Find where the given text appears and provide that cell's center as (x, y) coordinate. 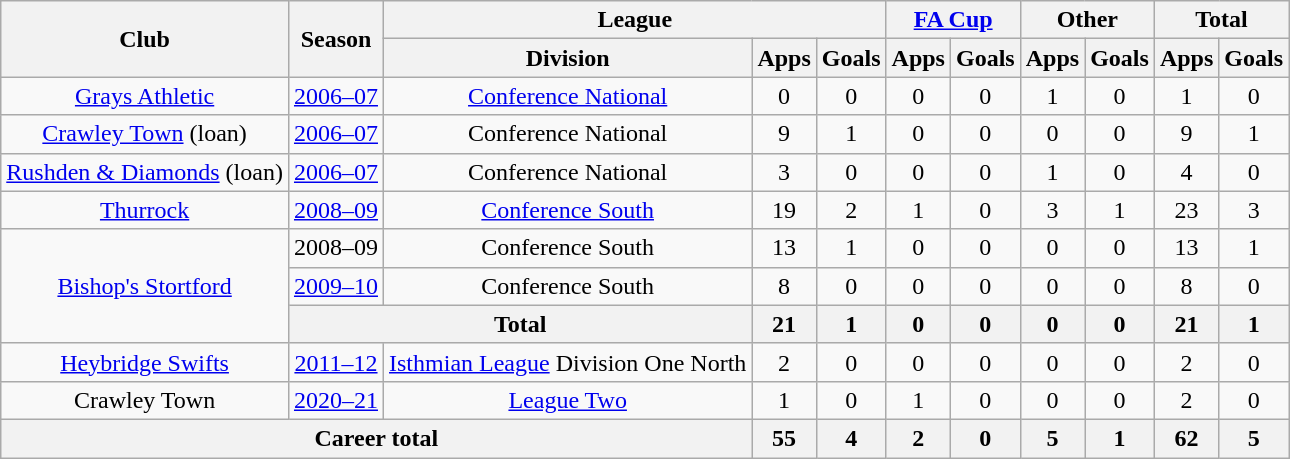
Heybridge Swifts (145, 362)
Club (145, 39)
23 (1186, 210)
Division (568, 58)
Thurrock (145, 210)
League (636, 20)
Other (1087, 20)
Bishop's Stortford (145, 286)
55 (784, 438)
Rushden & Diamonds (loan) (145, 172)
2020–21 (336, 400)
Grays Athletic (145, 96)
Career total (376, 438)
Season (336, 39)
Crawley Town (loan) (145, 134)
2009–10 (336, 286)
FA Cup (953, 20)
2011–12 (336, 362)
19 (784, 210)
League Two (568, 400)
62 (1186, 438)
Isthmian League Division One North (568, 362)
Crawley Town (145, 400)
